Identify which cell holds the provided text, then report its (x, y) central coordinate. 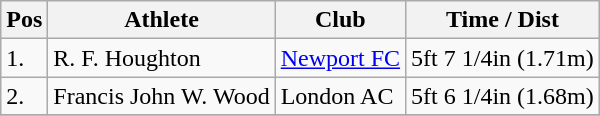
Newport FC (340, 58)
Francis John W. Wood (162, 96)
London AC (340, 96)
2. (24, 96)
Time / Dist (503, 20)
1. (24, 58)
R. F. Houghton (162, 58)
5ft 7 1/4in (1.71m) (503, 58)
Club (340, 20)
5ft 6 1/4in (1.68m) (503, 96)
Athlete (162, 20)
Pos (24, 20)
